Extract the [X, Y] coordinate from the center of the cell holding the provided text.  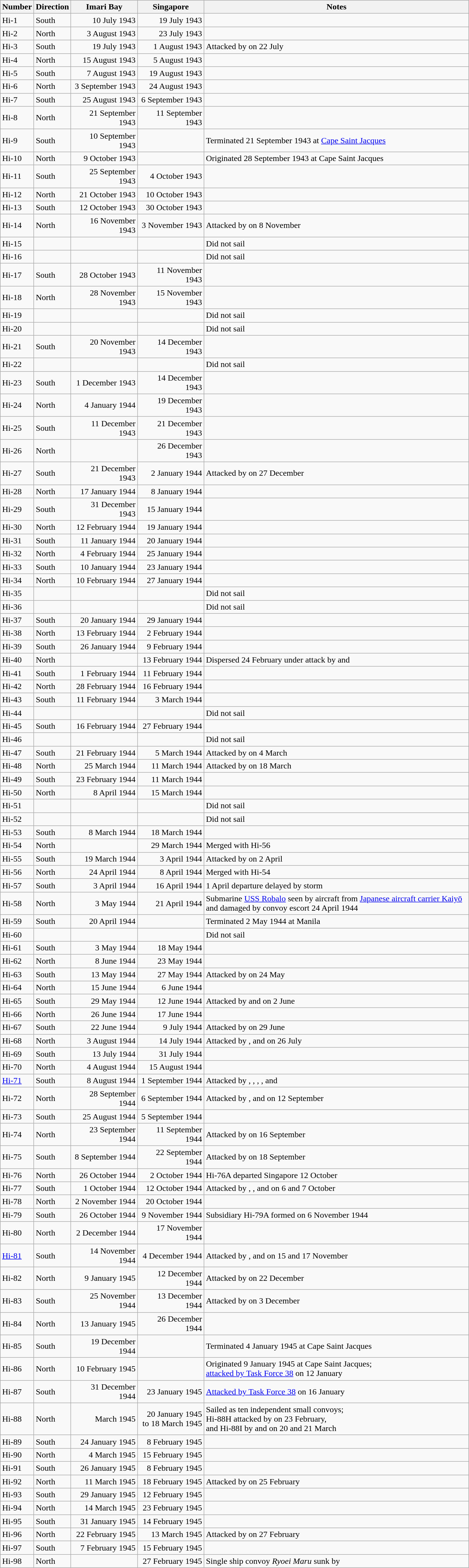
Hi-59 [17, 921]
23 February 1944 [104, 779]
12 February 1945 [171, 1495]
Hi-48 [17, 766]
Hi-81 [17, 1255]
20 January 1945to 18 March 1945 [171, 1419]
23 January 1945 [171, 1391]
Hi-79 [17, 1215]
2 October 1944 [171, 1175]
Hi-64 [17, 988]
Hi-53 [17, 832]
Singapore [171, 7]
Hi-98 [17, 1561]
Attacked by on 22 July [336, 47]
11 September 1943 [171, 118]
13 May 1944 [104, 974]
3 August 1944 [104, 1041]
Hi-91 [17, 1468]
4 August 1944 [104, 1067]
Hi-56 [17, 872]
Subsidiary Hi-79A formed on 6 November 1944 [336, 1215]
Hi-21 [17, 346]
Attacked by on 3 December [336, 1301]
20 November 1943 [104, 346]
14 February 1945 [171, 1521]
Hi-25 [17, 428]
Hi-12 [17, 194]
18 February 1945 [171, 1482]
Hi-86 [17, 1369]
22 September 1944 [171, 1157]
Hi-5 [17, 73]
March 1945 [104, 1419]
25 August 1944 [104, 1116]
24 August 1943 [171, 86]
1 August 1943 [171, 47]
Hi-28 [17, 491]
21 February 1944 [104, 753]
Hi-9 [17, 140]
Hi-62 [17, 961]
Hi-63 [17, 974]
Hi-60 [17, 934]
4 January 1944 [104, 405]
Hi-61 [17, 948]
Hi-24 [17, 405]
Hi-18 [17, 298]
Hi-20 [17, 329]
31 July 1944 [171, 1054]
3 November 1943 [171, 226]
Hi-37 [17, 620]
5 August 1943 [171, 60]
Hi-65 [17, 1001]
6 September 1944 [171, 1099]
Merged with Hi-56 [336, 846]
Attacked by on 22 December [336, 1278]
3 August 1943 [104, 33]
Hi-45 [17, 726]
15 August 1943 [104, 60]
5 September 1944 [171, 1116]
Hi-88 [17, 1419]
4 March 1945 [104, 1455]
Hi-26 [17, 450]
Hi-40 [17, 660]
27 February 1945 [171, 1561]
29 January 1944 [171, 620]
Hi-70 [17, 1067]
Hi-34 [17, 580]
2 December 1944 [104, 1233]
Attacked by on 4 March [336, 753]
Submarine USS Robalo seen by aircraft from Japanese aircraft carrier Kaiyō and damaged by convoy escort 24 April 1944 [336, 903]
16 April 1944 [171, 885]
Hi-2 [17, 33]
Hi-52 [17, 819]
13 January 1945 [104, 1324]
Hi-97 [17, 1548]
Hi-7 [17, 100]
Dispersed 24 February under attack by and [336, 660]
Hi-44 [17, 713]
19 December 1944 [104, 1346]
Hi-90 [17, 1455]
Hi-31 [17, 541]
2 November 1944 [104, 1202]
Terminated 21 September 1943 at Cape Saint Jacques [336, 140]
Imari Bay [104, 7]
12 February 1944 [104, 527]
12 October 1944 [171, 1188]
21 October 1943 [104, 194]
28 September 1944 [104, 1099]
8 January 1944 [171, 491]
21 September 1943 [104, 118]
4 October 1943 [171, 176]
Hi-58 [17, 903]
Hi-15 [17, 244]
25 March 1944 [104, 766]
27 May 1944 [171, 974]
4 December 1944 [171, 1255]
27 February 1944 [171, 726]
12 December 1944 [171, 1278]
14 November 1944 [104, 1255]
Hi-6 [17, 86]
Attacked by on 18 September [336, 1157]
10 February 1945 [104, 1369]
9 July 1944 [171, 1027]
Hi-43 [17, 699]
Hi-38 [17, 633]
Attacked by on 24 May [336, 974]
9 February 1944 [171, 647]
Hi-96 [17, 1535]
21 April 1944 [171, 903]
Hi-92 [17, 1482]
22 June 1944 [104, 1027]
Originated 9 January 1945 at Cape Saint Jacques;attacked by Task Force 38 on 12 January [336, 1369]
Hi-41 [17, 673]
Attacked by on 18 March [336, 766]
7 August 1943 [104, 73]
1 October 1944 [104, 1188]
15 August 1944 [171, 1067]
Hi-76 [17, 1175]
Terminated 2 May 1944 at Manila [336, 921]
Hi-76A departed Singapore 12 October [336, 1175]
Single ship convoy Ryoei Maru sunk by [336, 1561]
12 June 1944 [171, 1001]
15 March 1944 [171, 793]
10 July 1943 [104, 20]
16 November 1943 [104, 226]
Hi-83 [17, 1301]
25 January 1944 [171, 554]
8 June 1944 [104, 961]
3 September 1943 [104, 86]
Attacked by on 2 April [336, 859]
26 January 1944 [104, 647]
Hi-71 [17, 1080]
Hi-89 [17, 1441]
18 March 1944 [171, 832]
11 December 1943 [104, 428]
5 March 1944 [171, 753]
Hi-67 [17, 1027]
28 February 1944 [104, 686]
14 July 1944 [171, 1041]
Hi-80 [17, 1233]
Hi-19 [17, 315]
11 March 1945 [104, 1482]
26 December 1943 [171, 450]
26 June 1944 [104, 1014]
Attacked by on 25 February [336, 1482]
Hi-77 [17, 1188]
23 September 1944 [104, 1134]
19 January 1944 [171, 527]
Merged with Hi-54 [336, 872]
Hi-23 [17, 383]
Hi-17 [17, 275]
9 January 1945 [104, 1278]
31 January 1945 [104, 1521]
Attacked by on 16 September [336, 1134]
Hi-39 [17, 647]
Hi-74 [17, 1134]
4 February 1944 [104, 554]
Hi-27 [17, 473]
Hi-84 [17, 1324]
Terminated 4 January 1945 at Cape Saint Jacques [336, 1346]
Hi-82 [17, 1278]
Hi-16 [17, 257]
7 February 1945 [104, 1548]
Attacked by , and on 12 September [336, 1099]
Direction [52, 7]
1 December 1943 [104, 383]
Hi-66 [17, 1014]
Hi-73 [17, 1116]
20 October 1944 [171, 1202]
2 February 1944 [171, 633]
Hi-85 [17, 1346]
Number [17, 7]
23 February 1945 [171, 1508]
Hi-87 [17, 1391]
11 September 1944 [171, 1134]
Attacked by Task Force 38 on 16 January [336, 1391]
Attacked by , and on 26 July [336, 1041]
29 March 1944 [171, 846]
Sailed as ten independent small convoys;Hi-88H attacked by on 23 February,and Hi-88I by and on 20 and 21 March [336, 1419]
8 September 1944 [104, 1157]
Attacked by on 27 December [336, 473]
Hi-14 [17, 226]
Originated 28 September 1943 at Cape Saint Jacques [336, 158]
31 December 1943 [104, 510]
24 January 1945 [104, 1441]
Attacked by , and on 15 and 17 November [336, 1255]
10 January 1944 [104, 567]
Hi-4 [17, 60]
Hi-57 [17, 885]
Hi-93 [17, 1495]
Hi-47 [17, 753]
20 April 1944 [104, 921]
11 January 1944 [104, 541]
17 June 1944 [171, 1014]
Hi-30 [17, 527]
31 December 1944 [104, 1391]
Hi-95 [17, 1521]
17 November 1944 [171, 1233]
26 January 1945 [104, 1468]
17 January 1944 [104, 491]
22 February 1945 [104, 1535]
Hi-13 [17, 208]
15 January 1944 [171, 510]
Hi-51 [17, 806]
Hi-11 [17, 176]
6 June 1944 [171, 988]
13 December 1944 [171, 1301]
29 May 1944 [104, 1001]
10 September 1943 [104, 140]
Hi-36 [17, 607]
19 December 1943 [171, 405]
3 March 1944 [171, 699]
24 April 1944 [104, 872]
1 February 1944 [104, 673]
9 October 1943 [104, 158]
Hi-8 [17, 118]
1 April departure delayed by storm [336, 885]
19 August 1943 [171, 73]
29 January 1945 [104, 1495]
Hi-10 [17, 158]
Attacked by on 27 February [336, 1535]
19 March 1944 [104, 859]
Hi-55 [17, 859]
26 December 1944 [171, 1324]
15 June 1944 [104, 988]
30 October 1943 [171, 208]
Hi-78 [17, 1202]
Hi-46 [17, 740]
Hi-1 [17, 20]
10 February 1944 [104, 580]
Hi-42 [17, 686]
23 May 1944 [171, 961]
Hi-69 [17, 1054]
2 January 1944 [171, 473]
Attacked by on 29 June [336, 1027]
Hi-33 [17, 567]
25 November 1944 [104, 1301]
9 November 1944 [171, 1215]
Hi-32 [17, 554]
10 October 1943 [171, 194]
Attacked by on 8 November [336, 226]
28 October 1943 [104, 275]
23 January 1944 [171, 567]
Hi-72 [17, 1099]
Hi-68 [17, 1041]
11 November 1943 [171, 275]
Hi-35 [17, 594]
Attacked by and on 2 June [336, 1001]
Hi-49 [17, 779]
Hi-75 [17, 1157]
18 May 1944 [171, 948]
8 March 1944 [104, 832]
15 November 1943 [171, 298]
28 November 1943 [104, 298]
12 October 1943 [104, 208]
Hi-54 [17, 846]
Hi-22 [17, 365]
Hi-3 [17, 47]
14 March 1945 [104, 1508]
Attacked by , , , , and [336, 1080]
23 July 1943 [171, 33]
13 July 1944 [104, 1054]
27 January 1944 [171, 580]
1 September 1944 [171, 1080]
25 August 1943 [104, 100]
8 August 1944 [104, 1080]
Notes [336, 7]
25 September 1943 [104, 176]
Hi-29 [17, 510]
Hi-94 [17, 1508]
Hi-50 [17, 793]
13 March 1945 [171, 1535]
Attacked by , , and on 6 and 7 October [336, 1188]
6 September 1943 [171, 100]
